Provide the (X, Y) coordinate of the cell's center where the given text is located.  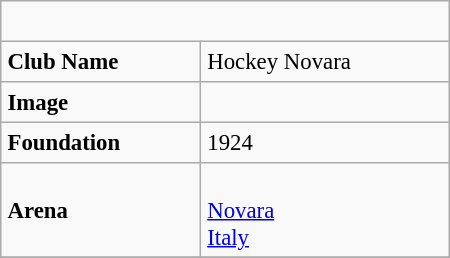
Novara Italy (326, 210)
Hockey Novara (326, 61)
Foundation (101, 142)
Image (101, 102)
Club Name (101, 61)
Arena (101, 210)
1924 (326, 142)
